Scan for the cell matching the given text and deliver its (X, Y) coordinate at center. 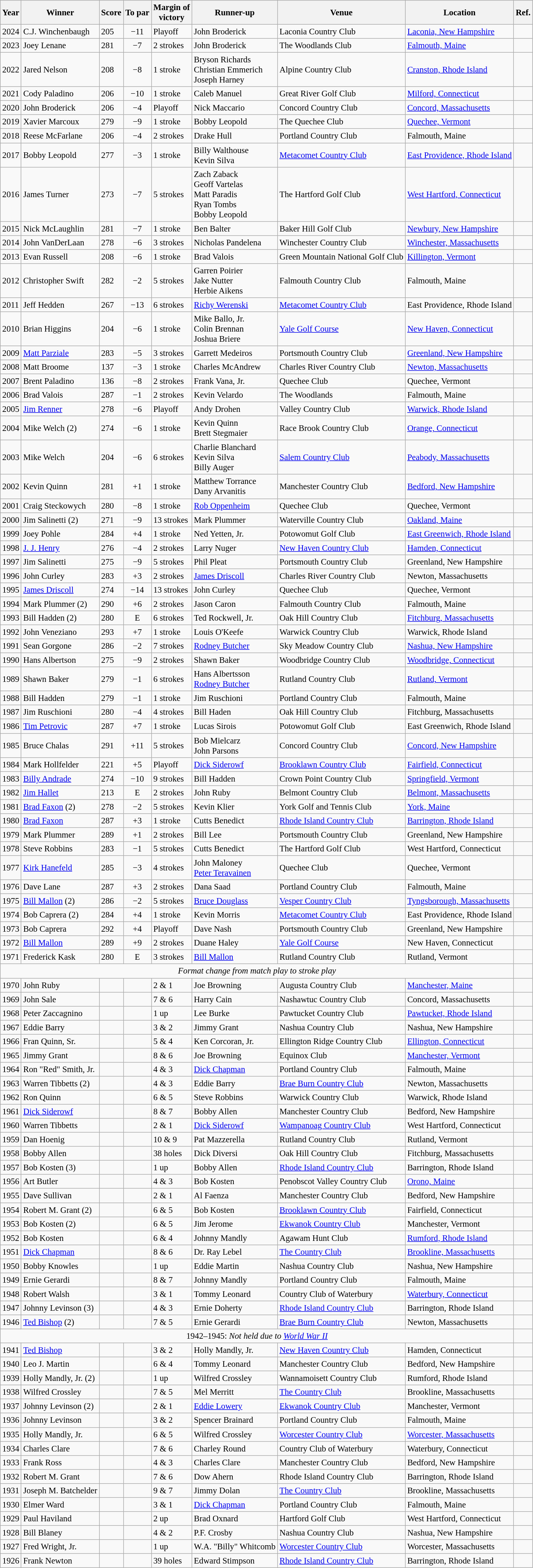
1991 (11, 646)
2021 (11, 94)
Mike Welch (2) (61, 428)
1971 (11, 957)
Ted Bishop (61, 1350)
1949 (11, 1280)
Bob Caprera (61, 929)
Paul Haviland (61, 1519)
1941 (11, 1350)
The Woodlands Club (341, 46)
Robert Walsh (61, 1294)
Score (111, 13)
Louis O'Keefe (235, 632)
Frank Newton (61, 1561)
Jason Caron (235, 604)
Dave Lane (61, 887)
Belmont, Massachusetts (459, 792)
10 & 9 (172, 1140)
Charlie BlanchardKevin SilvaBilly Auger (235, 457)
1989 (11, 679)
Christopher Swift (61, 281)
271 (111, 520)
1931 (11, 1491)
1968 (11, 1013)
John Sale (61, 999)
Rob Oppenheim (235, 506)
1958 (11, 1154)
−13 (137, 305)
Belmont Country Club (341, 792)
Waterville Country Club (341, 520)
J. J. Henry (61, 548)
Sean Gorgone (61, 646)
Garren PoirierJake NutterHerbie Aikens (235, 281)
Jim Hallet (61, 792)
Harry Cain (235, 999)
Matthew TorranceDany Arvanitis (235, 487)
Frank Vana, Jr. (235, 381)
1937 (11, 1406)
C.J. Winchenbaugh (61, 32)
Zach ZabackGeoff VartelasMatt ParadisRyan TombsBobby Leopold (235, 194)
Equinox Club (341, 1055)
2008 (11, 367)
Frederick Kask (61, 957)
267 (111, 305)
Kevin QuinnBrett Stegmaier (235, 428)
John MaloneyPeter Teravainen (235, 868)
1954 (11, 1210)
292 (111, 929)
Jeff Hedden (61, 305)
1970 (11, 985)
Cody Paladino (61, 94)
Tim Petrovic (61, 726)
Cranston, Rhode Island (459, 70)
Jim Salinetti (2) (61, 520)
Wannamoisett Country Club (341, 1378)
1998 (11, 548)
Robert M. Grant (61, 1477)
Spencer Brainard (235, 1420)
Fred Wright, Jr. (61, 1547)
2001 (11, 506)
Joey Lenane (61, 46)
Milford, Connecticut (459, 94)
Year (11, 13)
2019 (11, 122)
Springfield, Vermont (459, 779)
9 strokes (172, 779)
Ernie Doherty (235, 1308)
Dave Nash (235, 929)
1983 (11, 779)
2005 (11, 409)
1947 (11, 1308)
Richy Werenski (235, 305)
1926 (11, 1561)
The Woodlands (341, 395)
Bob MielcarzJohn Parsons (235, 745)
Vesper Country Club (341, 901)
Joseph M. Batchelder (61, 1491)
Winchester Country Club (341, 242)
P.F. Crosby (235, 1533)
1979 (11, 835)
Brian Higgins (61, 329)
Mark Hollfelder (61, 764)
Dave Sullivan (61, 1196)
Jimmy Dolan (235, 1491)
1984 (11, 764)
2009 (11, 353)
Bill Blaney (61, 1533)
136 (111, 381)
Newbury, New Hampshire (459, 229)
Baker Hill Golf Club (341, 229)
1972 (11, 943)
1935 (11, 1434)
1975 (11, 901)
1976 (11, 887)
Xavier Marcoux (61, 122)
1952 (11, 1238)
Peter Zaccagnino (61, 1013)
9 & 7 (172, 1491)
39 holes (172, 1561)
221 (111, 764)
Johnny Levinson (2) (61, 1406)
1932 (11, 1477)
Bill Hadden (2) (61, 618)
2002 (11, 487)
Dan Hoenig (61, 1140)
Dick Diversi (235, 1154)
Winner (61, 13)
1956 (11, 1182)
291 (111, 745)
1955 (11, 1196)
Oakland, Maine (459, 520)
Robert M. Grant (2) (61, 1210)
7 strokes (172, 646)
1977 (11, 868)
2015 (11, 229)
1985 (11, 745)
Jim Jerome (235, 1224)
Jared Nelson (61, 70)
Runner-up (235, 13)
Charles McAndrew (235, 367)
Kirk Hanefeld (61, 868)
1934 (11, 1449)
1928 (11, 1533)
4 & 2 (172, 1533)
Alpine Country Club (341, 70)
2013 (11, 257)
1930 (11, 1505)
−14 (137, 590)
Brad Faxon (2) (61, 807)
Bruce Chalas (61, 745)
Bobby Knowles (61, 1266)
277 (111, 155)
Lucas Sirois (235, 726)
1953 (11, 1224)
1997 (11, 562)
Jim Salinetti (61, 562)
2024 (11, 32)
1964 (11, 1069)
Kevin Velardo (235, 395)
Pawtucket, Rhode Island (459, 1013)
Penobscot Valley Country Club (341, 1182)
Garrett Medeiros (235, 353)
Ref. (523, 13)
Valley Country Club (341, 409)
Bob Caprera (2) (61, 915)
Tyngsborough, Massachusetts (459, 901)
Great River Golf Club (341, 94)
Ted Rockwell, Jr. (235, 618)
Charley Round (235, 1449)
Kevin Quinn (61, 487)
+6 (137, 604)
Orange, Connecticut (459, 428)
Bryson RichardsChristian EmmerichJoseph Harney (235, 70)
Ben Balter (235, 229)
Brad Faxon (61, 821)
York Golf and Tennis Club (341, 807)
Leo J. Martin (61, 1364)
2016 (11, 194)
Green Mountain National Golf Club (341, 257)
1957 (11, 1168)
1965 (11, 1055)
1993 (11, 618)
1973 (11, 929)
1980 (11, 821)
Ron "Red" Smith, Jr. (61, 1069)
Manchester, Maine (459, 985)
Ron Quinn (61, 1097)
1978 (11, 849)
W.A. "Billy" Whitcomb (235, 1547)
Orono, Maine (459, 1182)
Margin ofvictory (172, 13)
Laconia, New Hampshire (459, 32)
John Veneziano (61, 632)
38 holes (172, 1154)
Edward Stimpson (235, 1561)
−11 (137, 32)
Format change from match play to stroke play (257, 971)
Race Brook Country Club (341, 428)
Sky Meadow Country Club (341, 646)
1929 (11, 1519)
2006 (11, 395)
1967 (11, 1027)
Elmer Ward (61, 1505)
1995 (11, 590)
282 (111, 281)
1992 (11, 632)
Eddie Martin (235, 1266)
Billy WalthouseKevin Silva (235, 155)
1938 (11, 1392)
Agawam Hunt Club (341, 1238)
1961 (11, 1112)
Mark Plummer (2) (61, 604)
1981 (11, 807)
Ned Yetten, Jr. (235, 534)
1999 (11, 534)
276 (111, 548)
Pawtucket Country Club (341, 1013)
213 (111, 792)
2022 (11, 70)
Billy Andrade (61, 779)
1950 (11, 1266)
2004 (11, 428)
Joey Pohle (61, 534)
Woodbridge, Connecticut (459, 660)
Holly Mandly, Jr. (2) (61, 1378)
Winchester, Massachusetts (459, 242)
Dow Ahern (235, 1477)
1946 (11, 1322)
+9 (137, 943)
285 (111, 868)
Crown Point Country Club (341, 779)
Kevin Klier (235, 807)
York, Maine (459, 807)
Caleb Manuel (235, 94)
Bob Kosten (2) (61, 1224)
Matt Parziale (61, 353)
Wampanoag Country Club (341, 1125)
1948 (11, 1294)
Bill Mallon (2) (61, 901)
1939 (11, 1378)
Art Butler (61, 1182)
Evan Russell (61, 257)
The Quechee Club (341, 122)
Reese McFarlane (61, 136)
1936 (11, 1420)
2018 (11, 136)
Ellington, Connecticut (459, 1041)
Fran Quinn, Sr. (61, 1041)
Larry Nuger (235, 548)
Hans Albertson (61, 660)
2020 (11, 108)
Matt Broome (61, 367)
Al Faenza (235, 1196)
Ken Corcoran, Jr. (235, 1041)
Lee Burke (235, 1013)
1996 (11, 576)
1974 (11, 915)
1963 (11, 1083)
Drake Hull (235, 136)
1942–1945: Not held due to World War II (257, 1336)
Warren Tibbetts (2) (61, 1083)
To par (137, 13)
Salem Country Club (341, 457)
Andy Drohen (235, 409)
Johnny Levinson (61, 1420)
2011 (11, 305)
1940 (11, 1364)
2023 (11, 46)
Brent Paladino (61, 381)
1933 (11, 1462)
1960 (11, 1125)
2003 (11, 457)
1969 (11, 999)
Duane Haley (235, 943)
Nick Maccario (235, 108)
273 (111, 194)
1988 (11, 698)
Brad Oxnard (235, 1519)
+5 (137, 764)
1959 (11, 1140)
Johnny Levinson (3) (61, 1308)
1982 (11, 792)
2000 (11, 520)
1990 (11, 660)
205 (111, 32)
Peabody, Massachusetts (459, 457)
Frank Ross (61, 1462)
Warren Tibbetts (61, 1125)
Mike Welch (61, 457)
137 (111, 367)
Mel Merritt (235, 1392)
Woodbridge Country Club (341, 660)
290 (111, 604)
Nashawtuc Country Club (341, 999)
2 up (172, 1519)
2017 (11, 155)
Ellington Ridge Country Club (341, 1041)
−5 (137, 353)
1994 (11, 604)
Bill Haden (235, 712)
Augusta Country Club (341, 985)
Phil Pleat (235, 562)
1966 (11, 1041)
Nick McLaughlin (61, 229)
Eddie Lowery (235, 1406)
Dr. Ray Lebel (235, 1252)
2014 (11, 242)
Kevin Morris (235, 915)
293 (111, 632)
Mike Ballo, Jr.Colin BrennanJoshua Briere (235, 329)
1927 (11, 1547)
Killington, Vermont (459, 257)
Venue (341, 13)
2010 (11, 329)
1962 (11, 1097)
Laconia Country Club (341, 32)
5 & 4 (172, 1041)
Bruce Douglass (235, 901)
1986 (11, 726)
Rodney Butcher (235, 646)
Jim Renner (61, 409)
Concord, New Hampshire (459, 745)
Hans AlbertssonRodney Butcher (235, 679)
Nicholas Pandelena (235, 242)
Dana Saad (235, 887)
Bill Lee (235, 835)
+11 (137, 745)
James Turner (61, 194)
Bob Kosten (3) (61, 1168)
1951 (11, 1252)
Craig Steckowych (61, 506)
Hartford Golf Club (341, 1519)
2012 (11, 281)
John VanDerLaan (61, 242)
2007 (11, 381)
1987 (11, 712)
Location (459, 13)
Pat Mazzerella (235, 1140)
Ted Bishop (2) (61, 1322)
